For the text-containing cell, return its midpoint in [X, Y] coordinate format. 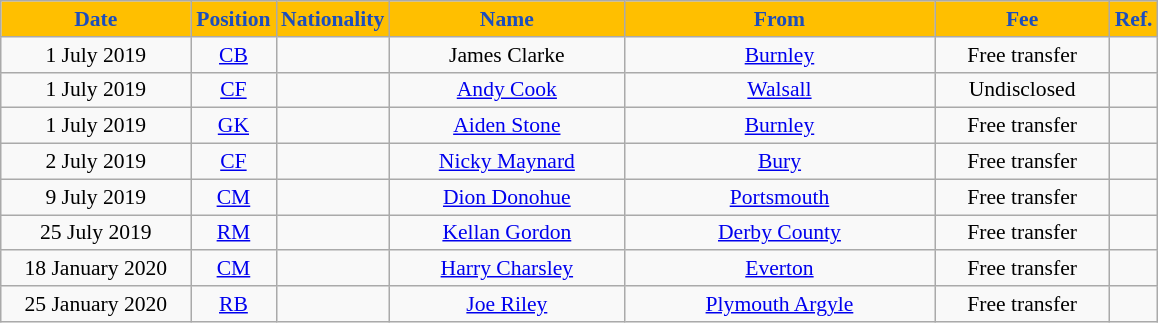
RM [234, 233]
Nationality [332, 19]
Aiden Stone [506, 126]
18 January 2020 [96, 269]
Nicky Maynard [506, 162]
GK [234, 126]
2 July 2019 [96, 162]
Ref. [1134, 19]
Everton [779, 269]
Bury [779, 162]
CB [234, 55]
Kellan Gordon [506, 233]
Name [506, 19]
Fee [1022, 19]
Walsall [779, 90]
From [779, 19]
Harry Charsley [506, 269]
Andy Cook [506, 90]
Joe Riley [506, 304]
Date [96, 19]
RB [234, 304]
Derby County [779, 233]
Portsmouth [779, 197]
Plymouth Argyle [779, 304]
Dion Donohue [506, 197]
Undisclosed [1022, 90]
25 July 2019 [96, 233]
Position [234, 19]
25 January 2020 [96, 304]
9 July 2019 [96, 197]
James Clarke [506, 55]
